Return (x, y) of the center of cell containing provided text 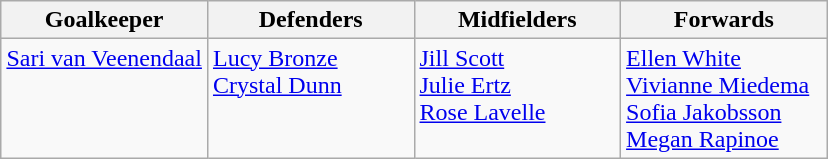
Goalkeeper (104, 20)
Forwards (724, 20)
Jill Scott Julie Ertz Rose Lavelle (518, 98)
Lucy Bronze Crystal Dunn (310, 98)
Sari van Veenendaal (104, 98)
Midfielders (518, 20)
Defenders (310, 20)
Ellen White Vivianne Miedema Sofia Jakobsson Megan Rapinoe (724, 98)
